Extract the (x, y) coordinate from the center of the cell holding the provided text.  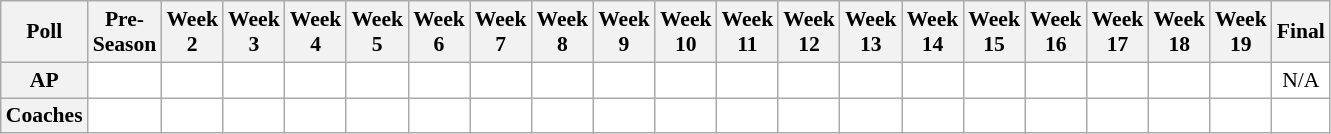
N/A (1301, 80)
Week13 (871, 32)
Week4 (316, 32)
Week8 (562, 32)
Week15 (994, 32)
Final (1301, 32)
Week18 (1179, 32)
Week3 (254, 32)
Week5 (377, 32)
Coaches (44, 116)
Week2 (192, 32)
Week6 (439, 32)
AP (44, 80)
Week17 (1118, 32)
Week16 (1056, 32)
Poll (44, 32)
Week11 (748, 32)
Week19 (1241, 32)
Week10 (686, 32)
Week12 (809, 32)
Week14 (933, 32)
Week7 (501, 32)
Pre-Season (125, 32)
Week9 (624, 32)
